Determine the [x, y] coordinate at the center of the cell enclosing the given text.  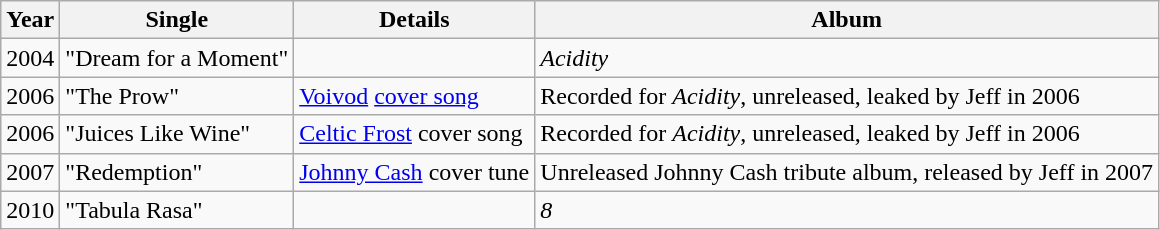
8 [847, 210]
Unreleased Johnny Cash tribute album, released by Jeff in 2007 [847, 172]
Celtic Frost cover song [414, 134]
Voivod cover song [414, 96]
Album [847, 20]
"Tabula Rasa" [177, 210]
Acidity [847, 58]
2010 [30, 210]
"Dream for a Moment" [177, 58]
"Redemption" [177, 172]
"Juices Like Wine" [177, 134]
Single [177, 20]
Johnny Cash cover tune [414, 172]
Year [30, 20]
2007 [30, 172]
2004 [30, 58]
"The Prow" [177, 96]
Details [414, 20]
